Determine the [X, Y] coordinate at the center of the cell enclosing the given text.  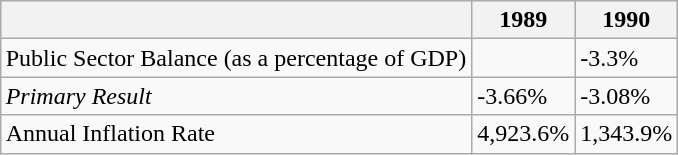
4,923.6% [524, 134]
-3.66% [524, 96]
1989 [524, 20]
Annual Inflation Rate [236, 134]
1990 [626, 20]
1,343.9% [626, 134]
-3.08% [626, 96]
Public Sector Balance (as a percentage of GDP) [236, 58]
Primary Result [236, 96]
-3.3% [626, 58]
